Identify which cell holds the provided text, then report its [x, y] central coordinate. 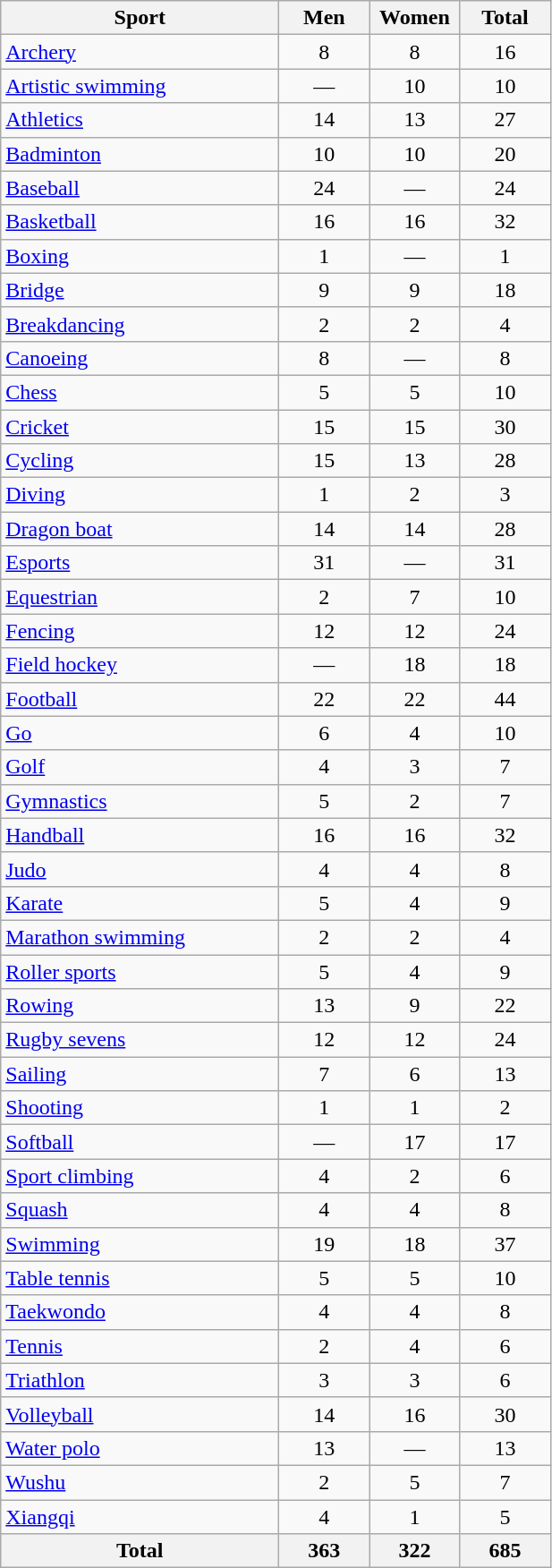
Sport climbing [140, 1176]
Marathon swimming [140, 937]
19 [324, 1244]
Golf [140, 767]
Artistic swimming [140, 86]
Volleyball [140, 1414]
Gymnastics [140, 801]
Taekwondo [140, 1312]
685 [505, 1551]
363 [324, 1551]
Bridge [140, 290]
Tennis [140, 1346]
Shooting [140, 1108]
Cricket [140, 427]
Diving [140, 495]
Xiangqi [140, 1517]
Go [140, 733]
Rugby sevens [140, 1040]
Archery [140, 52]
Cycling [140, 461]
Triathlon [140, 1380]
Athletics [140, 120]
Field hockey [140, 665]
Dragon boat [140, 529]
Esports [140, 563]
Handball [140, 835]
Baseball [140, 188]
Sailing [140, 1074]
Swimming [140, 1244]
Breakdancing [140, 324]
Sport [140, 18]
Football [140, 699]
Softball [140, 1142]
Canoeing [140, 358]
322 [415, 1551]
Water polo [140, 1448]
Squash [140, 1210]
Chess [140, 392]
44 [505, 699]
Judo [140, 869]
Boxing [140, 256]
Women [415, 18]
37 [505, 1244]
Fencing [140, 631]
Roller sports [140, 971]
Equestrian [140, 597]
20 [505, 154]
Basketball [140, 222]
Table tennis [140, 1278]
Badminton [140, 154]
27 [505, 120]
Karate [140, 903]
Wushu [140, 1482]
Rowing [140, 1006]
Men [324, 18]
